Output the [X, Y] coordinate of the center of the cell containing the given text.  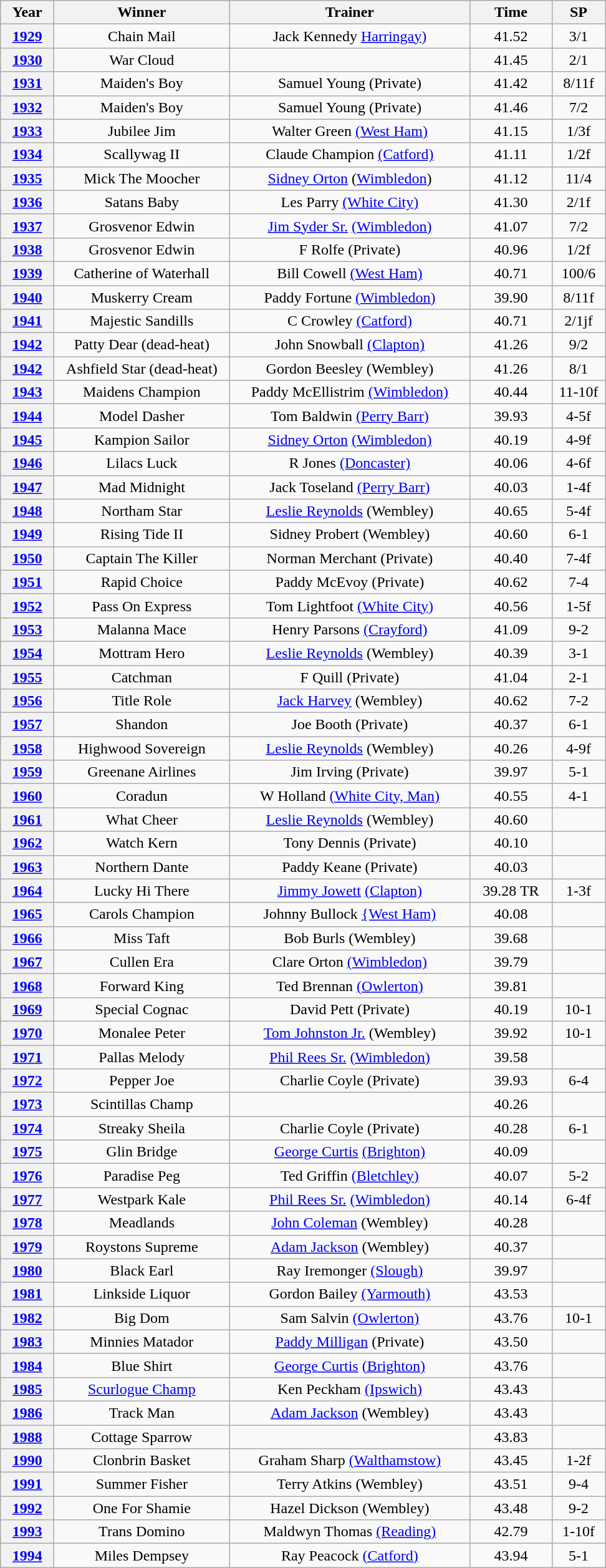
Captain The Killer [142, 558]
Paddy Milligan (Private) [350, 1342]
Maldwyn Thomas (Reading) [350, 1532]
8/1 [579, 369]
Catherine of Waterhall [142, 273]
1962 [27, 843]
43.94 [511, 1556]
Malanna Mace [142, 629]
1/3f [579, 131]
Pass On Express [142, 606]
40.14 [511, 1199]
1936 [27, 202]
Clare Orton (Wimbledon) [350, 962]
W Holland (White City, Man) [350, 796]
5-4f [579, 511]
1931 [27, 84]
Chain Mail [142, 36]
Paddy McEllistrim (Wimbledon) [350, 392]
Scintillas Champ [142, 1105]
R Jones (Doncaster) [350, 463]
1969 [27, 1009]
2-1 [579, 677]
1985 [27, 1389]
1930 [27, 60]
4-5f [579, 416]
1976 [27, 1176]
Minnies Matador [142, 1342]
Northam Star [142, 511]
Westpark Kale [142, 1199]
1972 [27, 1081]
Tom Baldwin (Perry Barr) [350, 416]
1983 [27, 1342]
1944 [27, 416]
1978 [27, 1223]
1940 [27, 298]
43.83 [511, 1436]
41.11 [511, 155]
Jack Toseland (Perry Barr) [350, 487]
1990 [27, 1461]
1-4f [579, 487]
Ted Griffin (Bletchley) [350, 1176]
4-6f [579, 463]
7-2 [579, 701]
Meadlands [142, 1223]
40.40 [511, 558]
1945 [27, 440]
9-4 [579, 1484]
Ted Brennan (Owlerton) [350, 985]
Lucky Hi There [142, 891]
1939 [27, 273]
Muskerry Cream [142, 298]
Year [27, 12]
1932 [27, 107]
1938 [27, 249]
1974 [27, 1128]
Jubilee Jim [142, 131]
2/1jf [579, 321]
Miles Dempsey [142, 1556]
Les Parry (White City) [350, 202]
100/6 [579, 273]
1966 [27, 938]
Cottage Sparrow [142, 1436]
1955 [27, 677]
41.45 [511, 60]
43.45 [511, 1461]
Lilacs Luck [142, 463]
2/1 [579, 60]
1-3f [579, 891]
Paddy Fortune (Wimbledon) [350, 298]
Shandon [142, 725]
Trainer [350, 12]
Paddy McEvoy (Private) [350, 582]
Terry Atkins (Wembley) [350, 1484]
1956 [27, 701]
Paradise Peg [142, 1176]
John Coleman (Wembley) [350, 1223]
1992 [27, 1508]
7-4f [579, 558]
5-2 [579, 1176]
4-1 [579, 796]
Mad Midnight [142, 487]
Model Dasher [142, 416]
Rapid Choice [142, 582]
One For Shamie [142, 1508]
Claude Champion (Catford) [350, 155]
39.81 [511, 985]
Forward King [142, 985]
Rising Tide II [142, 535]
1-2f [579, 1461]
39.58 [511, 1057]
9/2 [579, 345]
1960 [27, 796]
40.07 [511, 1176]
1980 [27, 1270]
Graham Sharp (Walthamstow) [350, 1461]
War Cloud [142, 60]
1948 [27, 511]
40.10 [511, 843]
1935 [27, 178]
Paddy Keane (Private) [350, 867]
Ray Iremonger (Slough) [350, 1270]
Winner [142, 12]
1-5f [579, 606]
1994 [27, 1556]
Kampion Sailor [142, 440]
Tom Lightfoot (White City) [350, 606]
43.51 [511, 1484]
7-4 [579, 582]
Summer Fisher [142, 1484]
40.06 [511, 463]
C Crowley (Catford) [350, 321]
Patty Dear (dead-heat) [142, 345]
41.09 [511, 629]
40.39 [511, 653]
40.55 [511, 796]
1981 [27, 1294]
1970 [27, 1033]
Scallywag II [142, 155]
1984 [27, 1365]
Monalee Peter [142, 1033]
Mick The Moocher [142, 178]
40.08 [511, 914]
Black Earl [142, 1270]
Hazel Dickson (Wembley) [350, 1508]
1963 [27, 867]
Trans Domino [142, 1532]
Coradun [142, 796]
1973 [27, 1105]
43.53 [511, 1294]
Highwood Sovereign [142, 748]
Gordon Beesley (Wembley) [350, 369]
Title Role [142, 701]
41.04 [511, 677]
1986 [27, 1413]
Mottram Hero [142, 653]
1952 [27, 606]
43.48 [511, 1508]
Ashfield Star (dead-heat) [142, 369]
Pallas Melody [142, 1057]
Time [511, 12]
1971 [27, 1057]
1947 [27, 487]
1949 [27, 535]
Northern Dante [142, 867]
Majestic Sandills [142, 321]
1946 [27, 463]
Track Man [142, 1413]
1937 [27, 226]
Streaky Sheila [142, 1128]
Joe Booth (Private) [350, 725]
1982 [27, 1318]
F Rolfe (Private) [350, 249]
Special Cognac [142, 1009]
40.56 [511, 606]
1967 [27, 962]
3-1 [579, 653]
41.07 [511, 226]
Greenane Airlines [142, 772]
41.46 [511, 107]
1933 [27, 131]
Scurlogue Champ [142, 1389]
1979 [27, 1247]
2/1f [579, 202]
F Quill (Private) [350, 677]
41.52 [511, 36]
Maidens Champion [142, 392]
11-10f [579, 392]
Satans Baby [142, 202]
1941 [27, 321]
Bob Burls (Wembley) [350, 938]
39.90 [511, 298]
41.15 [511, 131]
Pepper Joe [142, 1081]
Gordon Bailey (Yarmouth) [350, 1294]
Jack Harvey (Wembley) [350, 701]
41.12 [511, 178]
Sidney Probert (Wembley) [350, 535]
1959 [27, 772]
Jim Syder Sr. (Wimbledon) [350, 226]
Roystons Supreme [142, 1247]
Carols Champion [142, 914]
40.09 [511, 1152]
SP [579, 12]
40.65 [511, 511]
1993 [27, 1532]
1957 [27, 725]
John Snowball (Clapton) [350, 345]
Walter Green (West Ham) [350, 131]
1951 [27, 582]
1991 [27, 1484]
6-4 [579, 1081]
39.28 TR [511, 891]
Henry Parsons (Crayford) [350, 629]
Glin Bridge [142, 1152]
Jack Kennedy Harringay) [350, 36]
41.30 [511, 202]
1964 [27, 891]
39.79 [511, 962]
11/4 [579, 178]
Linkside Liquor [142, 1294]
1965 [27, 914]
39.92 [511, 1033]
Ken Peckham (Ipswich) [350, 1389]
Norman Merchant (Private) [350, 558]
1977 [27, 1199]
Jim Irving (Private) [350, 772]
1934 [27, 155]
3/1 [579, 36]
David Pett (Private) [350, 1009]
Big Dom [142, 1318]
1954 [27, 653]
1988 [27, 1436]
42.79 [511, 1532]
Blue Shirt [142, 1365]
40.44 [511, 392]
Tom Johnston Jr. (Wembley) [350, 1033]
1953 [27, 629]
Cullen Era [142, 962]
Jimmy Jowett (Clapton) [350, 891]
1-10f [579, 1532]
1961 [27, 820]
1975 [27, 1152]
1958 [27, 748]
Ray Peacock (Catford) [350, 1556]
What Cheer [142, 820]
40.96 [511, 249]
1929 [27, 36]
6-4f [579, 1199]
41.42 [511, 84]
Bill Cowell (West Ham) [350, 273]
43.50 [511, 1342]
39.68 [511, 938]
Clonbrin Basket [142, 1461]
1950 [27, 558]
Tony Dennis (Private) [350, 843]
Miss Taft [142, 938]
Catchman [142, 677]
1943 [27, 392]
Sam Salvin (Owlerton) [350, 1318]
Watch Kern [142, 843]
Johnny Bullock {West Ham) [350, 914]
1968 [27, 985]
